Output the (X, Y) coordinate of the center of the cell containing the given text.  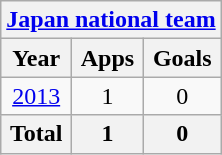
Goals (182, 58)
2013 (36, 96)
Apps (108, 58)
Year (36, 58)
Japan national team (111, 20)
Total (36, 134)
